From the cell containing the given text, extract its center point as [X, Y] coordinate. 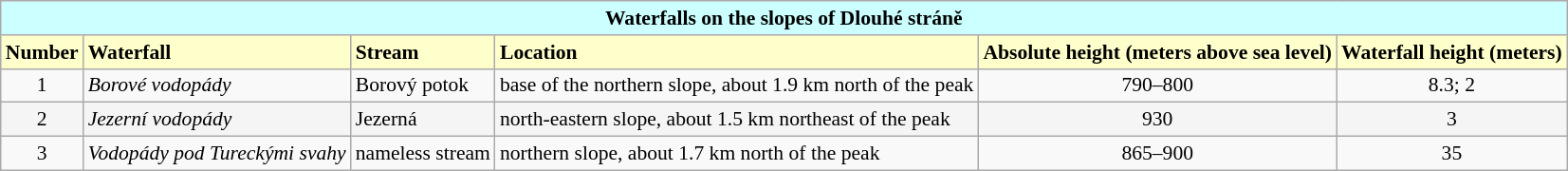
Stream [423, 52]
northern slope, about 1.7 km north of the peak [736, 154]
35 [1451, 154]
nameless stream [423, 154]
Location [736, 52]
north-eastern slope, about 1.5 km northeast of the peak [736, 120]
2 [42, 120]
8.3; 2 [1451, 85]
Number [42, 52]
Vodopády pod Tureckými svahy [217, 154]
Jezerní vodopády [217, 120]
Waterfalls on the slopes of Dlouhé stráně [784, 18]
Jezerná [423, 120]
Borové vodopády [217, 85]
Absolute height (meters above sea level) [1157, 52]
790–800 [1157, 85]
930 [1157, 120]
Waterfall [217, 52]
865–900 [1157, 154]
Borový potok [423, 85]
base of the northern slope, about 1.9 km north of the peak [736, 85]
1 [42, 85]
Waterfall height (meters) [1451, 52]
